Pinpoint the cell where the given text exists, returning its (x, y) midpoint coordinate. 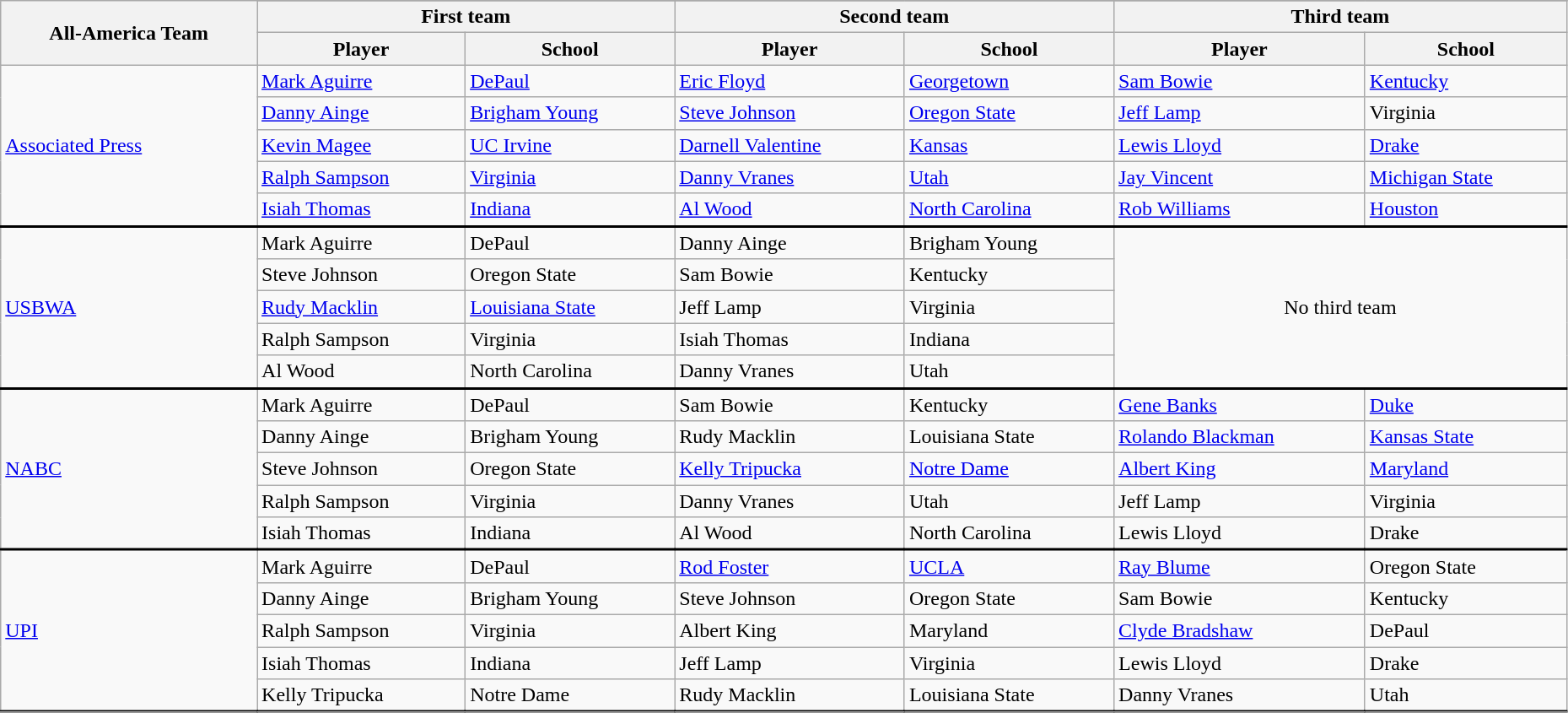
Gene Banks (1240, 405)
Eric Floyd (789, 81)
Rod Foster (789, 567)
Darnell Valentine (789, 145)
Duke (1466, 405)
Rob Williams (1240, 209)
UPI (129, 631)
UC Irvine (570, 145)
Associated Press (129, 145)
Georgetown (1009, 81)
Second team (894, 17)
Jay Vincent (1240, 177)
Kansas (1009, 145)
Kansas State (1466, 437)
Rolando Blackman (1240, 437)
Third team (1341, 17)
All-America Team (129, 33)
Kevin Magee (361, 145)
No third team (1341, 307)
UCLA (1009, 567)
NABC (129, 469)
Ray Blume (1240, 567)
Michigan State (1466, 177)
First team (466, 17)
Houston (1466, 209)
USBWA (129, 307)
Clyde Bradshaw (1240, 630)
